For the text-containing cell, return its midpoint in (X, Y) coordinate format. 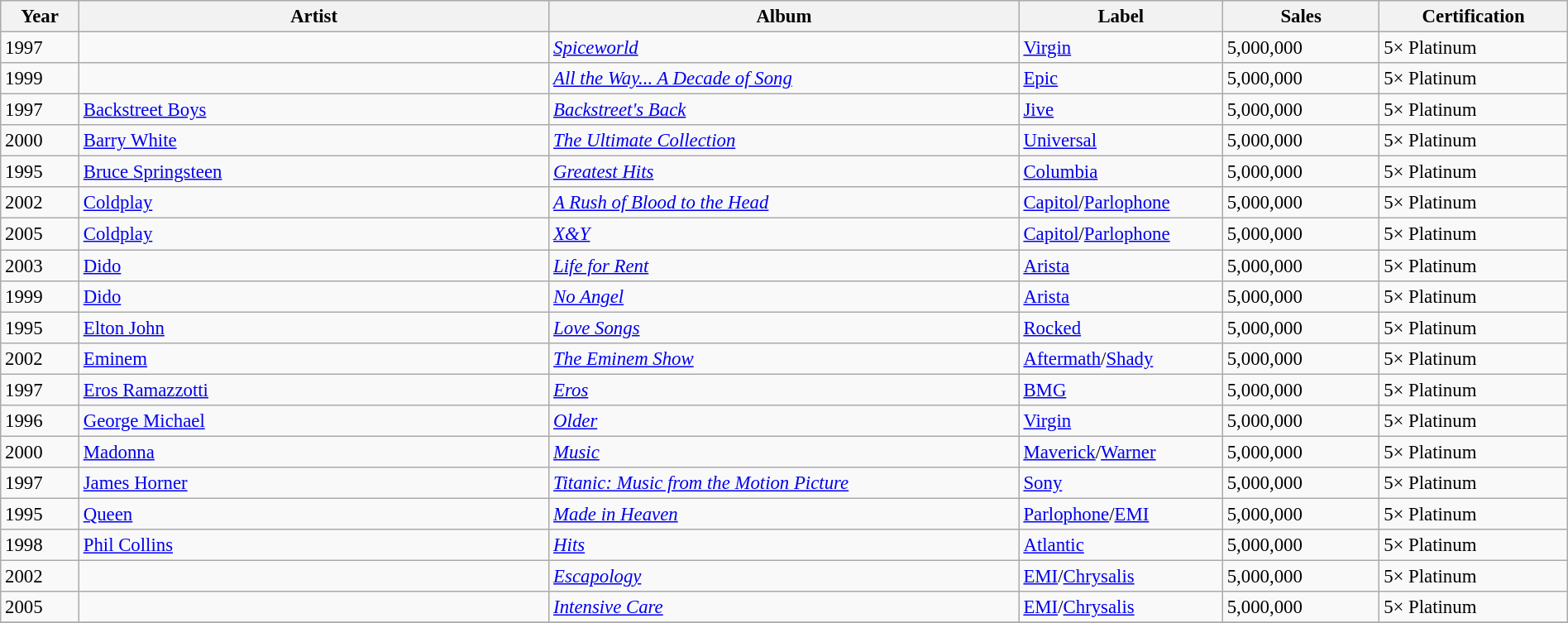
The Ultimate Collection (784, 141)
George Michael (313, 421)
Titanic: Music from the Motion Picture (784, 483)
Year (40, 17)
Backstreet's Back (784, 110)
Life for Rent (784, 266)
Intensive Care (784, 607)
Columbia (1121, 172)
Love Songs (784, 328)
Escapology (784, 577)
Phil Collins (313, 545)
Sony (1121, 483)
Maverick/Warner (1121, 452)
No Angel (784, 296)
Aftermath/Shady (1121, 358)
Made in Heaven (784, 514)
All the Way... A Decade of Song (784, 79)
Parlophone/EMI (1121, 514)
Older (784, 421)
Atlantic (1121, 545)
Music (784, 452)
Bruce Springsteen (313, 172)
Eminem (313, 358)
Artist (313, 17)
Jive (1121, 110)
Hits (784, 545)
Sales (1300, 17)
Queen (313, 514)
Backstreet Boys (313, 110)
Rocked (1121, 328)
BMG (1121, 390)
1998 (40, 545)
Eros (784, 390)
Madonna (313, 452)
Greatest Hits (784, 172)
Barry White (313, 141)
The Eminem Show (784, 358)
2003 (40, 266)
Certification (1474, 17)
Elton John (313, 328)
X&Y (784, 234)
Epic (1121, 79)
A Rush of Blood to the Head (784, 203)
Universal (1121, 141)
Label (1121, 17)
1996 (40, 421)
James Horner (313, 483)
Album (784, 17)
Spiceworld (784, 48)
Eros Ramazzotti (313, 390)
